Return the (X, Y) coordinate for the center point of the cell that contains the specified text.  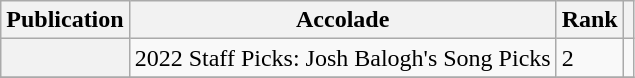
Accolade (342, 20)
Publication (65, 20)
Rank (590, 20)
2 (590, 58)
2022 Staff Picks: Josh Balogh's Song Picks (342, 58)
